Return the [x, y] coordinate for the center point of the cell that contains the specified text.  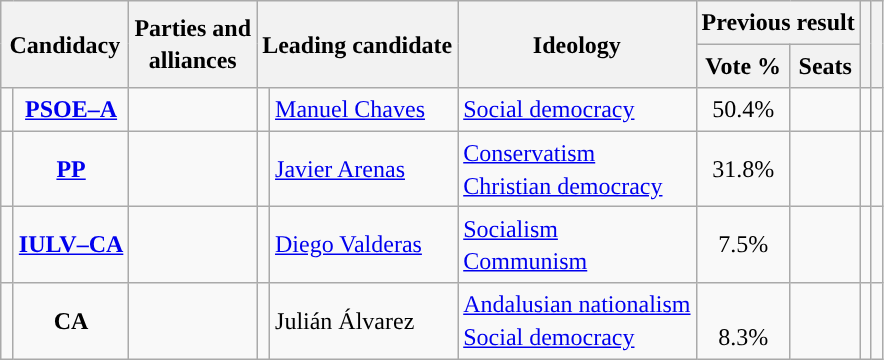
IULV–CA [71, 245]
Manuel Chaves [364, 110]
Julián Álvarez [364, 321]
Candidacy [65, 44]
Andalusian nationalismSocial democracy [577, 321]
7.5% [743, 245]
Social democracy [577, 110]
CA [71, 321]
PSOE–A [71, 110]
31.8% [743, 169]
Ideology [577, 44]
SocialismCommunism [577, 245]
Parties andalliances [193, 44]
Leading candidate [358, 44]
PP [71, 169]
50.4% [743, 110]
Diego Valderas [364, 245]
Previous result [778, 22]
ConservatismChristian democracy [577, 169]
Seats [825, 66]
8.3% [743, 321]
Vote % [743, 66]
Javier Arenas [364, 169]
